Output the (x, y) coordinate of the center of the cell containing the given text.  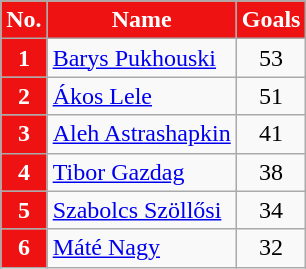
53 (271, 58)
Aleh Astrashapkin (142, 134)
Goals (271, 20)
3 (24, 134)
Barys Pukhouski (142, 58)
32 (271, 248)
Ákos Lele (142, 96)
Szabolcs Szöllősi (142, 210)
No. (24, 20)
Tibor Gazdag (142, 172)
34 (271, 210)
1 (24, 58)
2 (24, 96)
6 (24, 248)
38 (271, 172)
Máté Nagy (142, 248)
Name (142, 20)
4 (24, 172)
41 (271, 134)
5 (24, 210)
51 (271, 96)
